For the text-containing cell, return its midpoint in (x, y) coordinate format. 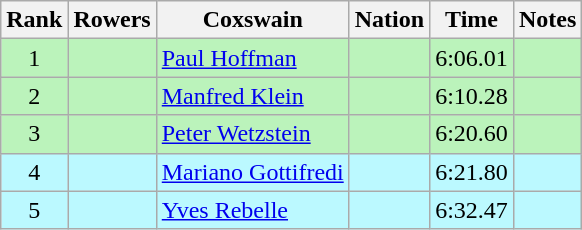
Manfred Klein (252, 96)
Rank (34, 20)
Rowers (112, 20)
3 (34, 134)
Coxswain (252, 20)
6:06.01 (472, 58)
2 (34, 96)
6:20.60 (472, 134)
6:10.28 (472, 96)
Paul Hoffman (252, 58)
6:32.47 (472, 210)
Peter Wetzstein (252, 134)
Nation (389, 20)
Time (472, 20)
1 (34, 58)
6:21.80 (472, 172)
4 (34, 172)
Mariano Gottifredi (252, 172)
Notes (547, 20)
Yves Rebelle (252, 210)
5 (34, 210)
